Locate the cell with the specified text and output its [x, y] center coordinate. 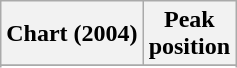
Chart (2004) [72, 34]
Peakposition [189, 34]
